Provide the [X, Y] coordinate of the cell's center where the given text is located.  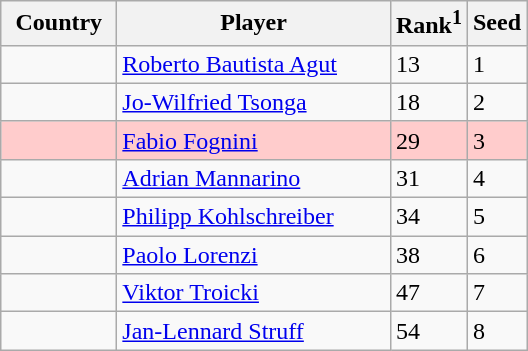
2 [496, 102]
5 [496, 217]
Paolo Lorenzi [254, 255]
1 [496, 64]
34 [428, 217]
Seed [496, 24]
Fabio Fognini [254, 140]
18 [428, 102]
Roberto Bautista Agut [254, 64]
3 [496, 140]
Country [59, 24]
38 [428, 255]
7 [496, 293]
31 [428, 178]
Player [254, 24]
8 [496, 331]
13 [428, 64]
Rank1 [428, 24]
Jan-Lennard Struff [254, 331]
Philipp Kohlschreiber [254, 217]
29 [428, 140]
47 [428, 293]
6 [496, 255]
Adrian Mannarino [254, 178]
4 [496, 178]
Jo-Wilfried Tsonga [254, 102]
Viktor Troicki [254, 293]
54 [428, 331]
